Provide the [X, Y] coordinate of the cell's center where the given text is located.  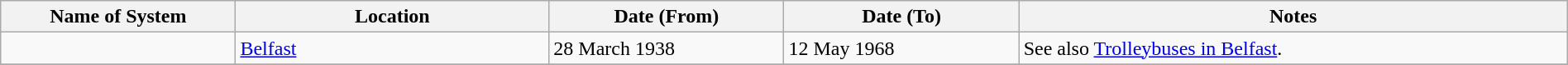
Location [392, 17]
Name of System [118, 17]
12 May 1968 [901, 48]
Date (From) [667, 17]
Belfast [392, 48]
28 March 1938 [667, 48]
Notes [1293, 17]
Date (To) [901, 17]
See also Trolleybuses in Belfast. [1293, 48]
